Capture the cell that displays the provided text and extract its (X, Y) central coordinate. 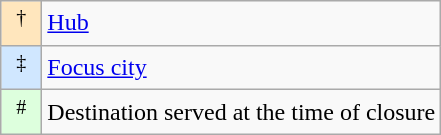
Destination served at the time of closure (242, 112)
Focus city (242, 68)
# (22, 112)
‡ (22, 68)
Hub (242, 24)
† (22, 24)
